Find where the given text appears and provide that cell's center as [X, Y] coordinate. 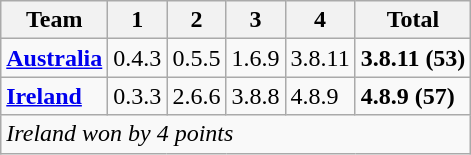
0.3.3 [138, 96]
4 [320, 20]
Total [413, 20]
3 [256, 20]
4.8.9 [320, 96]
0.5.5 [196, 58]
3.8.8 [256, 96]
3.8.11 (53) [413, 58]
3.8.11 [320, 58]
Australia [54, 58]
4.8.9 (57) [413, 96]
2.6.6 [196, 96]
1 [138, 20]
Ireland [54, 96]
Team [54, 20]
2 [196, 20]
Ireland won by 4 points [236, 134]
1.6.9 [256, 58]
0.4.3 [138, 58]
